Determine the (x, y) coordinate at the center of the cell enclosing the given text.  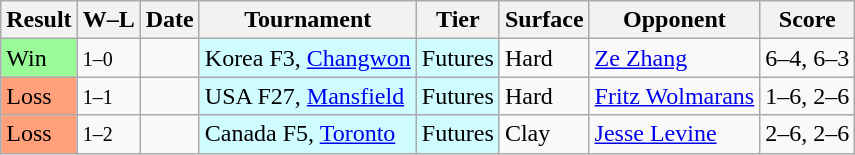
Clay (544, 134)
Score (808, 20)
Tournament (308, 20)
Date (170, 20)
1–1 (108, 96)
USA F27, Mansfield (308, 96)
1–6, 2–6 (808, 96)
Ze Zhang (674, 58)
Korea F3, Changwon (308, 58)
Canada F5, Toronto (308, 134)
Surface (544, 20)
Opponent (674, 20)
Jesse Levine (674, 134)
Win (39, 58)
Tier (458, 20)
6–4, 6–3 (808, 58)
2–6, 2–6 (808, 134)
1–0 (108, 58)
Fritz Wolmarans (674, 96)
Result (39, 20)
1–2 (108, 134)
W–L (108, 20)
